Extract the (x, y) coordinate from the center of the cell holding the provided text.  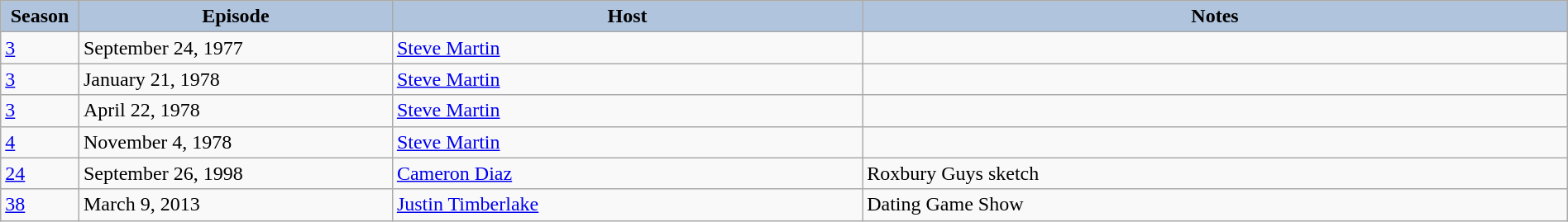
March 9, 2013 (235, 205)
4 (40, 142)
24 (40, 173)
September 26, 1998 (235, 173)
Season (40, 17)
Dating Game Show (1216, 205)
Host (627, 17)
Episode (235, 17)
38 (40, 205)
Roxbury Guys sketch (1216, 173)
Notes (1216, 17)
Cameron Diaz (627, 173)
Justin Timberlake (627, 205)
September 24, 1977 (235, 48)
January 21, 1978 (235, 79)
November 4, 1978 (235, 142)
April 22, 1978 (235, 111)
